Find where the given text appears and provide that cell's center as [x, y] coordinate. 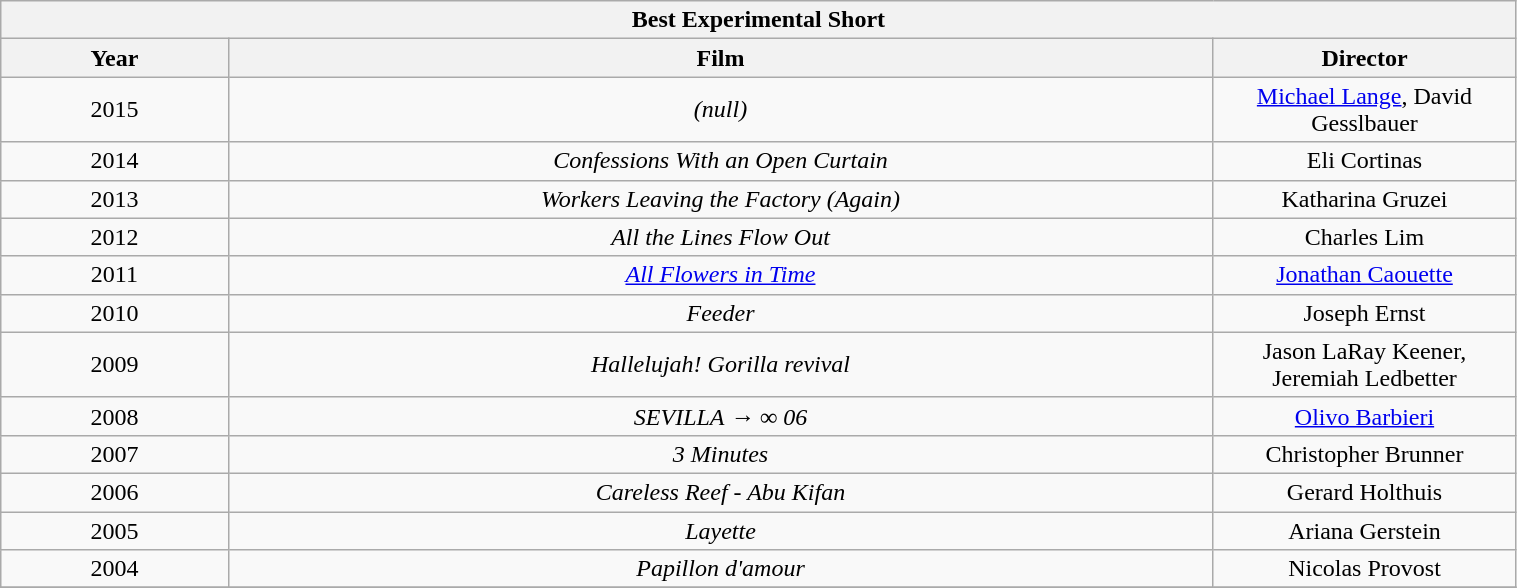
Hallelujah! Gorilla revival [720, 364]
Jason LaRay Keener, Jeremiah Ledbetter [1364, 364]
Feeder [720, 313]
3 Minutes [720, 454]
(null) [720, 110]
2013 [114, 199]
All the Lines Flow Out [720, 237]
Jonathan Caouette [1364, 275]
Careless Reef - Abu Kifan [720, 492]
2010 [114, 313]
Confessions With an Open Curtain [720, 161]
Olivo Barbieri [1364, 416]
2006 [114, 492]
2004 [114, 569]
Eli Cortinas [1364, 161]
2014 [114, 161]
2005 [114, 531]
Layette [720, 531]
Ariana Gerstein [1364, 531]
2007 [114, 454]
Papillon d'amour [720, 569]
Joseph Ernst [1364, 313]
SEVILLA → ∞ 06 [720, 416]
Best Experimental Short [758, 20]
2008 [114, 416]
Director [1364, 58]
Film [720, 58]
2015 [114, 110]
Nicolas Provost [1364, 569]
Charles Lim [1364, 237]
Year [114, 58]
2012 [114, 237]
Michael Lange, David Gesslbauer [1364, 110]
Workers Leaving the Factory (Again) [720, 199]
Gerard Holthuis [1364, 492]
Katharina Gruzei [1364, 199]
2009 [114, 364]
All Flowers in Time [720, 275]
Christopher Brunner [1364, 454]
2011 [114, 275]
